From the cell containing the given text, extract its center point as [X, Y] coordinate. 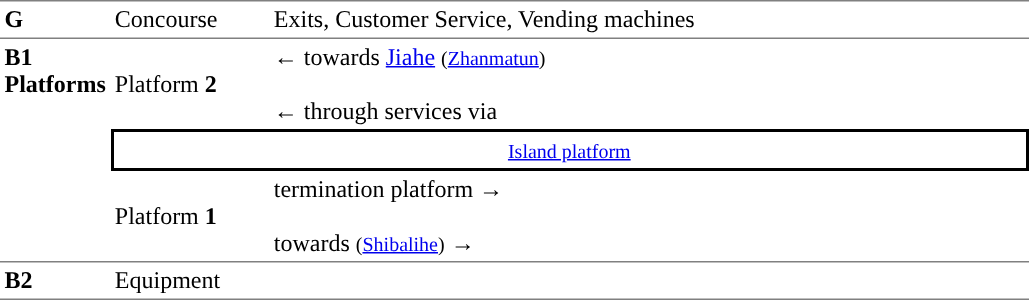
Platform 2 [190, 84]
Island platform [569, 150]
B1Platforms [55, 151]
Equipment [190, 281]
G [55, 20]
Exits, Customer Service, Vending machines [648, 20]
← towards Jiahe (Zhanmatun) ← through services via [648, 84]
B2 [55, 281]
termination platform → towards (Shibalihe) → [648, 217]
Concourse [190, 20]
Platform 1 [190, 217]
